Identify which cell holds the provided text, then report its [x, y] central coordinate. 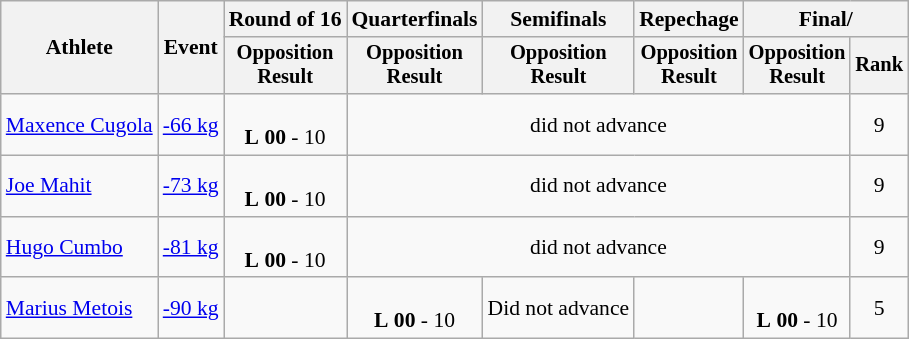
Joe Mahit [80, 186]
Final/ [826, 19]
Event [191, 48]
Maxence Cugola [80, 124]
Repechage [689, 19]
Did not advance [559, 308]
-73 kg [191, 186]
Marius Metois [80, 308]
Rank [879, 66]
Quarterfinals [414, 19]
Round of 16 [286, 19]
Athlete [80, 48]
Hugo Cumbo [80, 248]
-66 kg [191, 124]
Semifinals [559, 19]
5 [879, 308]
-90 kg [191, 308]
-81 kg [191, 248]
